Provide the [X, Y] coordinate of the cell's center where the given text is located.  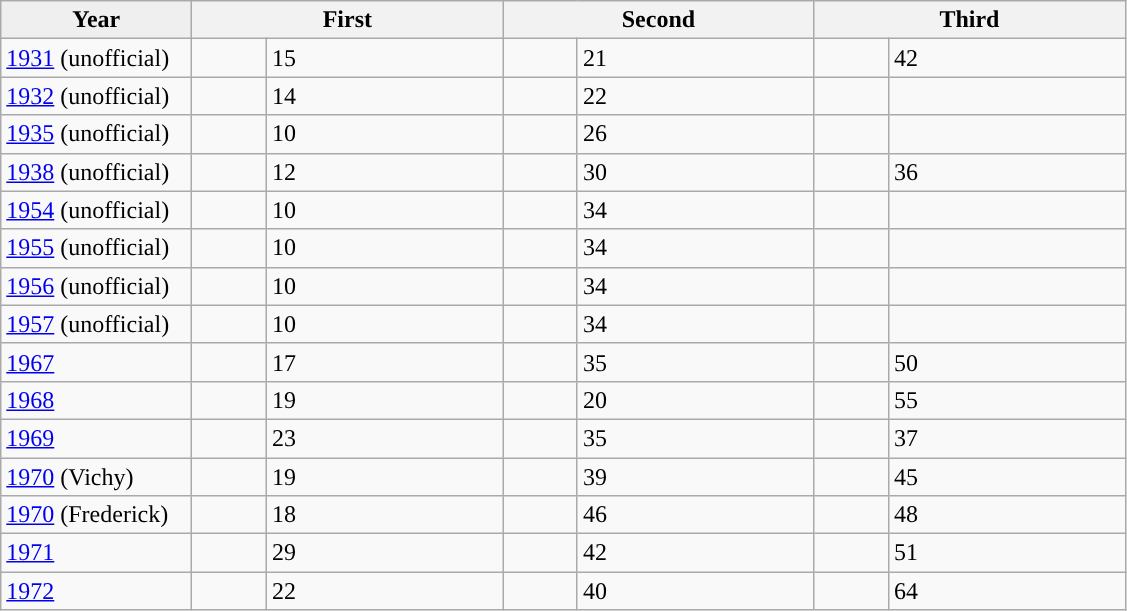
1956 (unofficial) [96, 286]
1972 [96, 591]
46 [695, 515]
1971 [96, 553]
48 [1007, 515]
15 [384, 58]
12 [384, 172]
1970 (Frederick) [96, 515]
51 [1007, 553]
1957 (unofficial) [96, 324]
21 [695, 58]
39 [695, 477]
1935 (unofficial) [96, 134]
1938 (unofficial) [96, 172]
23 [384, 438]
20 [695, 400]
36 [1007, 172]
1969 [96, 438]
64 [1007, 591]
1970 (Vichy) [96, 477]
First [348, 20]
18 [384, 515]
Second [658, 20]
1954 (unofficial) [96, 210]
50 [1007, 362]
55 [1007, 400]
14 [384, 96]
40 [695, 591]
1968 [96, 400]
26 [695, 134]
Third [970, 20]
37 [1007, 438]
29 [384, 553]
Year [96, 20]
30 [695, 172]
1955 (unofficial) [96, 248]
17 [384, 362]
1932 (unofficial) [96, 96]
1931 (unofficial) [96, 58]
1967 [96, 362]
45 [1007, 477]
